Scan for the cell matching the given text and deliver its [X, Y] coordinate at center. 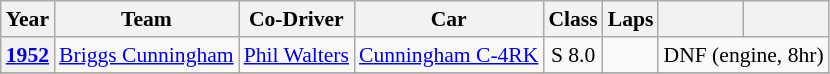
Co-Driver [296, 19]
Cunningham C-4RK [448, 55]
1952 [28, 55]
DNF (engine, 8hr) [743, 55]
Laps [631, 19]
Class [572, 19]
S 8.0 [572, 55]
Year [28, 19]
Phil Walters [296, 55]
Briggs Cunningham [146, 55]
Car [448, 19]
Team [146, 19]
